Determine the [x, y] coordinate at the center of the cell enclosing the given text.  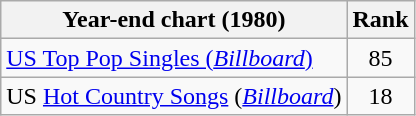
US Hot Country Songs (Billboard) [174, 96]
18 [380, 96]
85 [380, 58]
Rank [380, 20]
US Top Pop Singles (Billboard) [174, 58]
Year-end chart (1980) [174, 20]
